From the cell containing the given text, extract its center point as (x, y) coordinate. 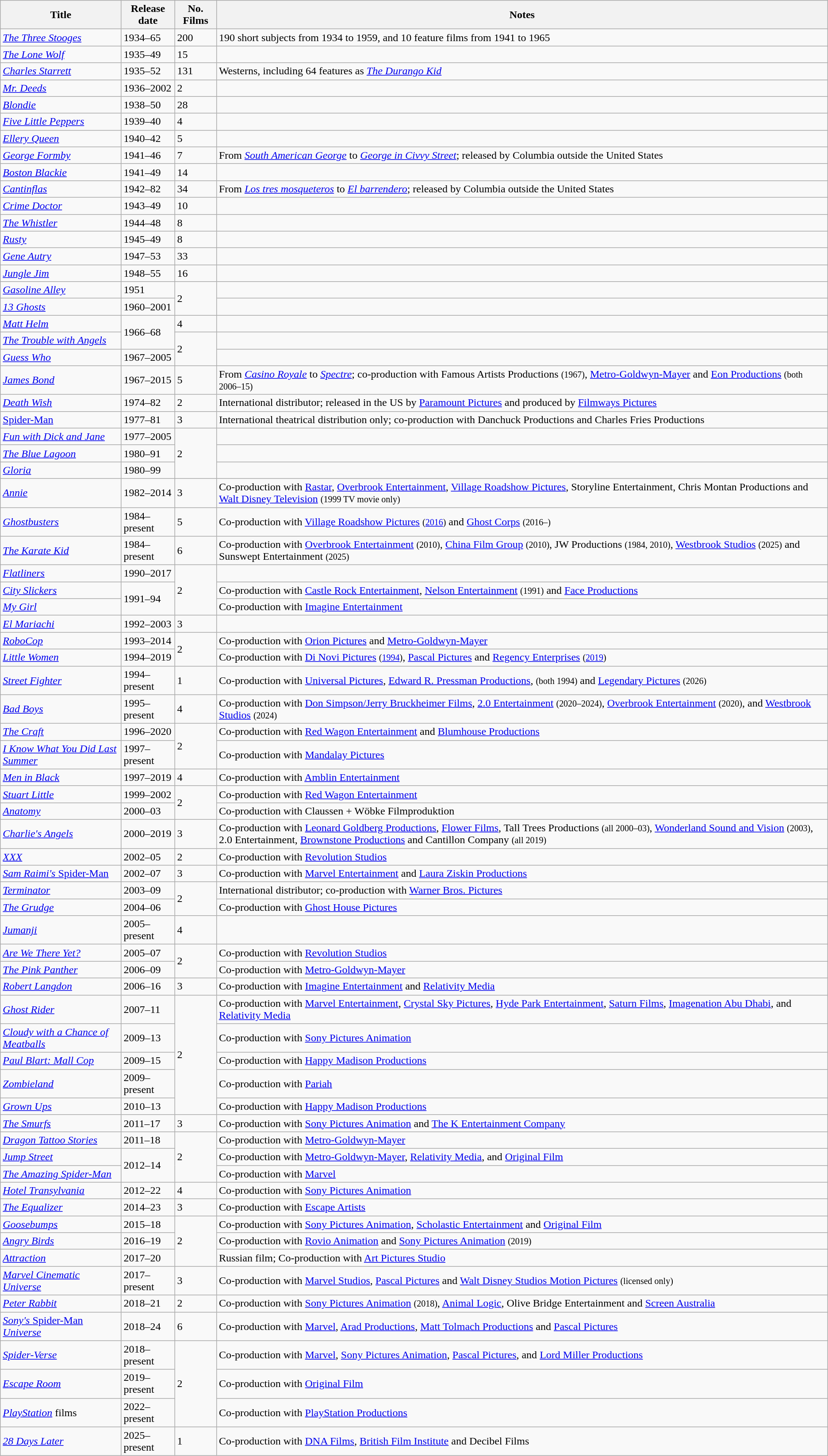
1995–present (148, 709)
Dragon Tattoo Stories (61, 1140)
Spider-Man (61, 420)
Flatliners (61, 573)
The Whistler (61, 222)
1966–68 (148, 332)
Co-production with Marvel Studios, Pascal Pictures and Walt Disney Studios Motion Pictures (licensed only) (522, 1280)
Cantinflas (61, 189)
1944–48 (148, 222)
Robert Langdon (61, 986)
Five Little Peppers (61, 122)
1938–50 (148, 105)
1939–40 (148, 122)
200 (195, 38)
Fun with Dick and Jane (61, 436)
Escape Room (61, 1384)
Co-production with Sony Pictures Animation (2018), Animal Logic, Olive Bridge Entertainment and Screen Australia (522, 1303)
Blondie (61, 105)
1997–2019 (148, 777)
1992–2003 (148, 624)
Co-production with Marvel Entertainment, Crystal Sky Pictures, Hyde Park Entertainment, Saturn Films, Imagenation Abu Dhabi, and Relativity Media (522, 1009)
Co-production with Ghost House Pictures (522, 907)
No. Films (195, 15)
1941–46 (148, 155)
Jungle Jim (61, 273)
Westerns, including 64 features as The Durango Kid (522, 71)
Co-production with Original Film (522, 1384)
1980–99 (148, 470)
Attraction (61, 1258)
13 Ghosts (61, 307)
Angry Birds (61, 1241)
Charles Starrett (61, 71)
Co-production with Marvel, Sony Pictures Animation, Pascal Pictures, and Lord Miller Productions (522, 1355)
Street Fighter (61, 680)
Co-production with Marvel Entertainment and Laura Ziskin Productions (522, 874)
Co-production with Don Simpson/Jerry Bruckheimer Films, 2.0 Entertainment (2020–2024), Overbrook Entertainment (2020), and Westbrook Studios (2024) (522, 709)
1945–49 (148, 240)
Co-production with Imagine Entertainment (522, 607)
Are We There Yet? (61, 953)
Hotel Transylvania (61, 1191)
2006–09 (148, 970)
The Trouble with Angels (61, 340)
2017–present (148, 1280)
1977–2005 (148, 436)
1936–2002 (148, 88)
Paul Blart: Mall Cop (61, 1061)
1993–2014 (148, 641)
Co-production with Sony Pictures Animation, Scholastic Entertainment and Original Film (522, 1224)
1941–49 (148, 172)
Co-production with Amblin Entertainment (522, 777)
International theatrical distribution only; co-production with Danchuck Productions and Charles Fries Productions (522, 420)
2003–09 (148, 890)
1982–2014 (148, 493)
34 (195, 189)
Co-production with Di Novi Pictures (1994), Pascal Pictures and Regency Enterprises (2019) (522, 657)
10 (195, 206)
Co-production with Claussen + Wöbke Filmproduktion (522, 811)
2012–22 (148, 1191)
1951 (148, 290)
Co-production with Pariah (522, 1083)
XXX (61, 856)
Zombieland (61, 1083)
Co-production with PlayStation Productions (522, 1412)
2002–05 (148, 856)
Co-production with Orion Pictures and Metro-Goldwyn-Mayer (522, 641)
2018–21 (148, 1303)
1940–42 (148, 138)
Gasoline Alley (61, 290)
2017–20 (148, 1258)
Co-production with Sony Pictures Animation and The K Entertainment Company (522, 1123)
Co-production with Escape Artists (522, 1208)
Co-production with Marvel (522, 1174)
Release date (148, 15)
2005–present (148, 930)
Goosebumps (61, 1224)
7 (195, 155)
Ghostbusters (61, 522)
1994–2019 (148, 657)
2004–06 (148, 907)
Stuart Little (61, 794)
Men in Black (61, 777)
2007–11 (148, 1009)
16 (195, 273)
Peter Rabbit (61, 1303)
Little Women (61, 657)
Gene Autry (61, 256)
28 Days Later (61, 1441)
2025–present (148, 1441)
Co-production with Imagine Entertainment and Relativity Media (522, 986)
Marvel Cinematic Universe (61, 1280)
2015–18 (148, 1224)
2012–14 (148, 1165)
1990–2017 (148, 573)
Gloria (61, 470)
Charlie's Angels (61, 834)
Death Wish (61, 403)
I Know What You Did Last Summer (61, 754)
2005–07 (148, 953)
Co-production with Universal Pictures, Edward R. Pressman Productions, (both 1994) and Legendary Pictures (2026) (522, 680)
Ellery Queen (61, 138)
15 (195, 54)
Co-production with Rovio Animation and Sony Pictures Animation (2019) (522, 1241)
2002–07 (148, 874)
Spider-Verse (61, 1355)
Jumanji (61, 930)
Terminator (61, 890)
Bad Boys (61, 709)
2009–13 (148, 1038)
The Three Stooges (61, 38)
1980–91 (148, 453)
1934–65 (148, 38)
2011–17 (148, 1123)
Co-production with Castle Rock Entertainment, Nelson Entertainment (1991) and Face Productions (522, 590)
1967–2015 (148, 380)
1947–53 (148, 256)
14 (195, 172)
28 (195, 105)
Matt Helm (61, 324)
131 (195, 71)
The Karate Kid (61, 551)
Mr. Deeds (61, 88)
2014–23 (148, 1208)
1991–94 (148, 599)
My Girl (61, 607)
Rusty (61, 240)
From South American George to George in Civvy Street; released by Columbia outside the United States (522, 155)
2000–03 (148, 811)
Ghost Rider (61, 1009)
1994–present (148, 680)
James Bond (61, 380)
2006–16 (148, 986)
Co-production with DNA Films, British Film Institute and Decibel Films (522, 1441)
190 short subjects from 1934 to 1959, and 10 feature films from 1941 to 1965 (522, 38)
1974–82 (148, 403)
International distributor; co-production with Warner Bros. Pictures (522, 890)
The Equalizer (61, 1208)
1942–82 (148, 189)
Crime Doctor (61, 206)
The Smurfs (61, 1123)
Russian film; Co-production with Art Pictures Studio (522, 1258)
Notes (522, 15)
Co-production with Red Wagon Entertainment and Blumhouse Productions (522, 732)
PlayStation films (61, 1412)
RoboCop (61, 641)
2022–present (148, 1412)
2009–15 (148, 1061)
Title (61, 15)
El Mariachi (61, 624)
1935–52 (148, 71)
1960–2001 (148, 307)
The Craft (61, 732)
Guess Who (61, 357)
Cloudy with a Chance of Meatballs (61, 1038)
2019–present (148, 1384)
2011–18 (148, 1140)
From Casino Royale to Spectre; co-production with Famous Artists Productions (1967), Metro-Goldwyn-Mayer and Eon Productions (both 2006–15) (522, 380)
33 (195, 256)
The Blue Lagoon (61, 453)
Grown Ups (61, 1106)
Co-production with Mandalay Pictures (522, 754)
1996–2020 (148, 732)
2010–13 (148, 1106)
2000–2019 (148, 834)
Jump Street (61, 1157)
Co-production with Marvel, Arad Productions, Matt Tolmach Productions and Pascal Pictures (522, 1326)
The Amazing Spider-Man (61, 1174)
Annie (61, 493)
1999–2002 (148, 794)
1997–present (148, 754)
Boston Blackie (61, 172)
George Formby (61, 155)
2009–present (148, 1083)
1967–2005 (148, 357)
The Grudge (61, 907)
1943–49 (148, 206)
Co-production with Village Roadshow Pictures (2016) and Ghost Corps (2016–) (522, 522)
Co-production with Red Wagon Entertainment (522, 794)
2016–19 (148, 1241)
2018–24 (148, 1326)
From Los tres mosqueteros to El barrendero; released by Columbia outside the United States (522, 189)
Co-production with Metro-Goldwyn-Mayer, Relativity Media, and Original Film (522, 1157)
1948–55 (148, 273)
The Pink Panther (61, 970)
Sony's Spider-Man Universe (61, 1326)
City Slickers (61, 590)
2018–present (148, 1355)
1935–49 (148, 54)
Anatomy (61, 811)
The Lone Wolf (61, 54)
Sam Raimi's Spider-Man (61, 874)
1977–81 (148, 420)
International distributor; released in the US by Paramount Pictures and produced by Filmways Pictures (522, 403)
